Provide the [x, y] coordinate of the cell's center where the given text is located.  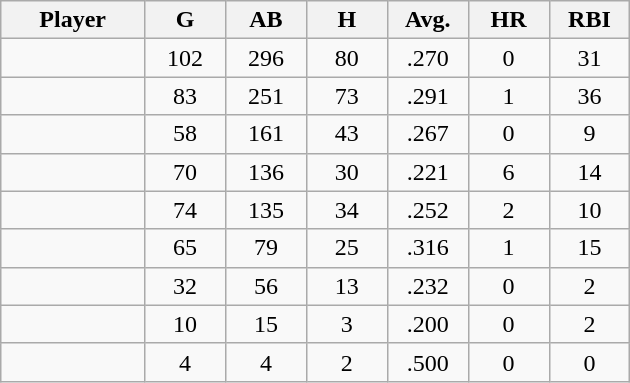
RBI [590, 20]
Player [73, 20]
161 [266, 134]
102 [186, 58]
251 [266, 96]
83 [186, 96]
70 [186, 172]
.291 [428, 96]
58 [186, 134]
14 [590, 172]
30 [346, 172]
H [346, 20]
73 [346, 96]
.232 [428, 286]
136 [266, 172]
65 [186, 248]
80 [346, 58]
.200 [428, 324]
AB [266, 20]
56 [266, 286]
.252 [428, 210]
.270 [428, 58]
34 [346, 210]
3 [346, 324]
.316 [428, 248]
296 [266, 58]
36 [590, 96]
9 [590, 134]
32 [186, 286]
43 [346, 134]
.267 [428, 134]
.221 [428, 172]
HR [508, 20]
25 [346, 248]
135 [266, 210]
13 [346, 286]
74 [186, 210]
G [186, 20]
6 [508, 172]
Avg. [428, 20]
79 [266, 248]
.500 [428, 362]
31 [590, 58]
